Return [x, y] of the center of cell containing provided text 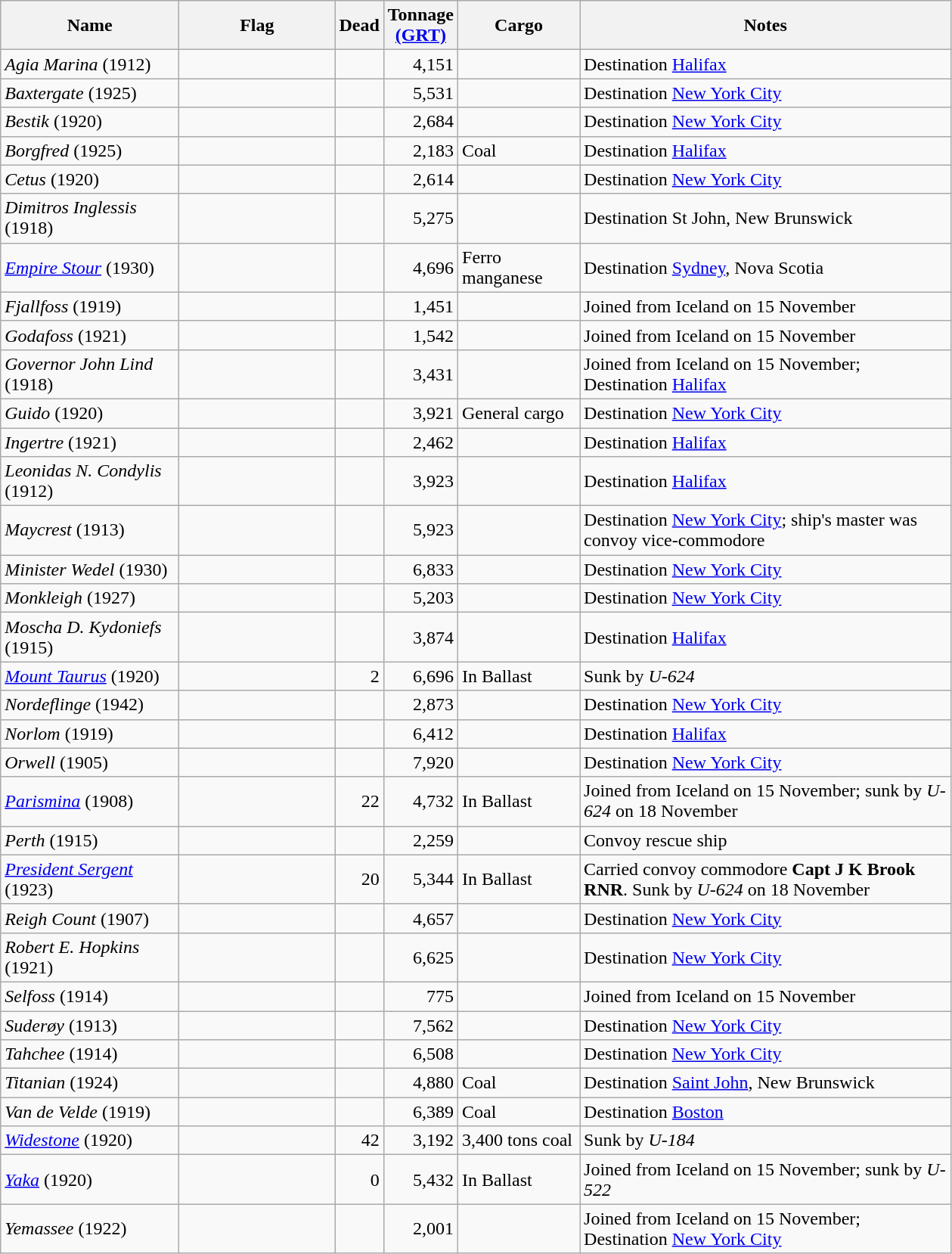
22 [359, 802]
Borgfred (1925) [90, 151]
Moscha D. Kydoniefs (1915) [90, 637]
6,696 [420, 676]
Suderøy (1913) [90, 1025]
Dead [359, 26]
Norlom (1919) [90, 734]
Tahchee (1914) [90, 1054]
Cargo [519, 26]
Carried convoy commodore Capt J K Brook RNR. Sunk by U-624 on 18 November [765, 879]
2 [359, 676]
3,192 [420, 1141]
6,508 [420, 1054]
4,696 [420, 268]
Destination Saint John, New Brunswick [765, 1083]
Titanian (1924) [90, 1083]
Widestone (1920) [90, 1141]
4,657 [420, 918]
Godafoss (1921) [90, 335]
Joined from Iceland on 15 November; Destination New York City [765, 1228]
Van de Velde (1919) [90, 1112]
3,431 [420, 374]
Convoy rescue ship [765, 840]
5,275 [420, 218]
Fjallfoss (1919) [90, 306]
5,923 [420, 531]
Bestik (1920) [90, 122]
2,614 [420, 179]
Destination New York City; ship's master was convoy vice-commodore [765, 531]
1,451 [420, 306]
0 [359, 1180]
Notes [765, 26]
Minister Wedel (1930) [90, 570]
2,001 [420, 1228]
2,462 [420, 442]
Baxtergate (1925) [90, 93]
6,412 [420, 734]
4,151 [420, 64]
2,684 [420, 122]
Yaka (1920) [90, 1180]
5,203 [420, 598]
Name [90, 26]
6,625 [420, 958]
3,400 tons coal [519, 1141]
Ingertre (1921) [90, 442]
4,732 [420, 802]
6,833 [420, 570]
Guido (1920) [90, 413]
42 [359, 1141]
5,344 [420, 879]
Robert E. Hopkins (1921) [90, 958]
Joined from Iceland on 15 November; Destination Halifax [765, 374]
5,432 [420, 1180]
Agia Marina (1912) [90, 64]
Parismina (1908) [90, 802]
Destination Boston [765, 1112]
Destination Sydney, Nova Scotia [765, 268]
7,562 [420, 1025]
Monkleigh (1927) [90, 598]
Ferro manganese [519, 268]
Perth (1915) [90, 840]
3,874 [420, 637]
Reigh Count (1907) [90, 918]
Dimitros Inglessis (1918) [90, 218]
3,921 [420, 413]
2,873 [420, 705]
2,259 [420, 840]
Cetus (1920) [90, 179]
Nordeflinge (1942) [90, 705]
6,389 [420, 1112]
Yemassee (1922) [90, 1228]
5,531 [420, 93]
Flag [257, 26]
President Sergent (1923) [90, 879]
Joined from Iceland on 15 November; sunk by U-624 on 18 November [765, 802]
775 [420, 996]
Joined from Iceland on 15 November; sunk by U-522 [765, 1180]
Selfoss (1914) [90, 996]
7,920 [420, 762]
Sunk by U-184 [765, 1141]
Tonnage (GRT) [420, 26]
3,923 [420, 481]
1,542 [420, 335]
Leonidas N. Condylis (1912) [90, 481]
Governor John Lind (1918) [90, 374]
Sunk by U-624 [765, 676]
Mount Taurus (1920) [90, 676]
2,183 [420, 151]
Destination St John, New Brunswick [765, 218]
20 [359, 879]
Empire Stour (1930) [90, 268]
Maycrest (1913) [90, 531]
Orwell (1905) [90, 762]
General cargo [519, 413]
4,880 [420, 1083]
